Find where the given text appears and provide that cell's center as (X, Y) coordinate. 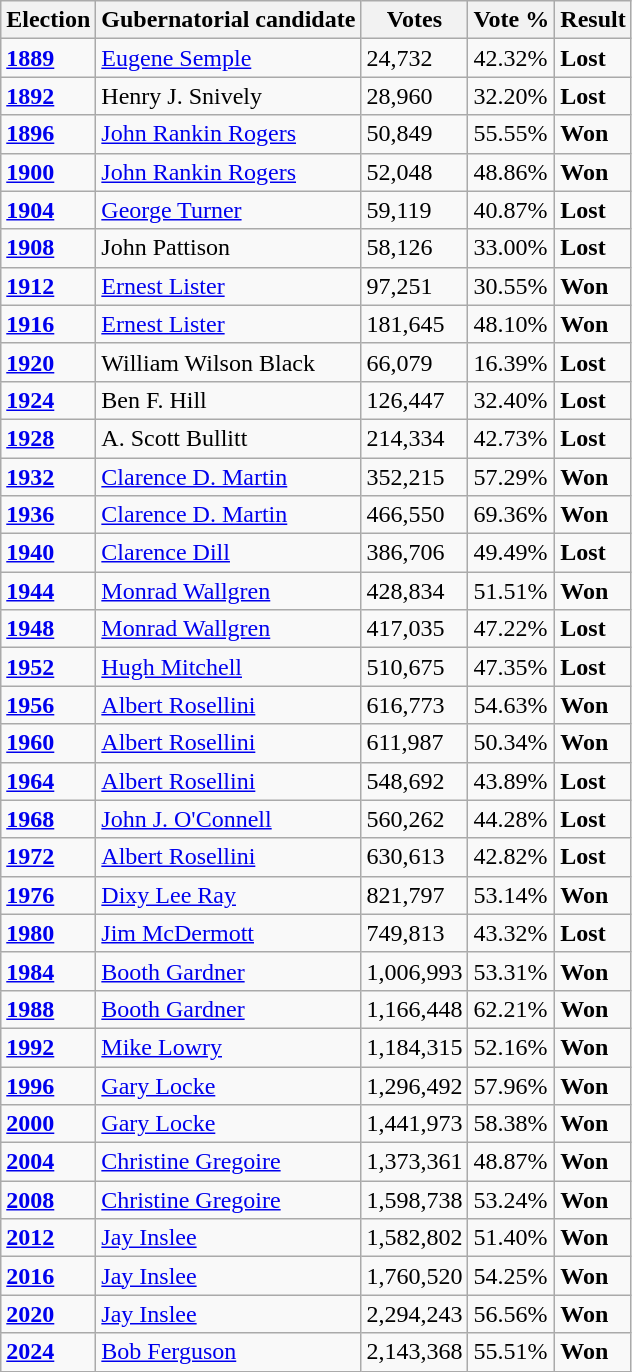
1900 (48, 172)
1,166,448 (414, 1009)
48.87% (512, 1162)
1968 (48, 819)
1964 (48, 781)
1889 (48, 58)
2008 (48, 1200)
1972 (48, 857)
Votes (414, 20)
Gubernatorial candidate (228, 20)
30.55% (512, 286)
58.38% (512, 1124)
181,645 (414, 324)
616,773 (414, 705)
2004 (48, 1162)
1956 (48, 705)
Jim McDermott (228, 933)
56.56% (512, 1314)
54.25% (512, 1276)
1,006,993 (414, 971)
William Wilson Black (228, 362)
126,447 (414, 400)
52.16% (512, 1047)
1984 (48, 971)
749,813 (414, 933)
1988 (48, 1009)
1,582,802 (414, 1238)
50.34% (512, 743)
1,184,315 (414, 1047)
George Turner (228, 210)
428,834 (414, 591)
2020 (48, 1314)
1960 (48, 743)
510,675 (414, 667)
1,598,738 (414, 1200)
1896 (48, 134)
Election (48, 20)
352,215 (414, 477)
2000 (48, 1124)
49.49% (512, 553)
630,613 (414, 857)
43.89% (512, 781)
1,760,520 (414, 1276)
Dixy Lee Ray (228, 895)
48.10% (512, 324)
Mike Lowry (228, 1047)
52,048 (414, 172)
2024 (48, 1352)
1948 (48, 629)
2012 (48, 1238)
560,262 (414, 819)
59,119 (414, 210)
1892 (48, 96)
55.55% (512, 134)
53.24% (512, 1200)
24,732 (414, 58)
66,079 (414, 362)
Henry J. Snively (228, 96)
1976 (48, 895)
1912 (48, 286)
466,550 (414, 515)
32.20% (512, 96)
Eugene Semple (228, 58)
1928 (48, 438)
1952 (48, 667)
57.96% (512, 1085)
2,294,243 (414, 1314)
42.73% (512, 438)
214,334 (414, 438)
53.14% (512, 895)
Hugh Mitchell (228, 667)
33.00% (512, 248)
47.22% (512, 629)
42.32% (512, 58)
Bob Ferguson (228, 1352)
1908 (48, 248)
386,706 (414, 553)
55.51% (512, 1352)
2016 (48, 1276)
1936 (48, 515)
44.28% (512, 819)
1944 (48, 591)
53.31% (512, 971)
1980 (48, 933)
42.82% (512, 857)
Ben F. Hill (228, 400)
1996 (48, 1085)
43.32% (512, 933)
Vote % (512, 20)
1992 (48, 1047)
548,692 (414, 781)
A. Scott Bullitt (228, 438)
28,960 (414, 96)
1920 (48, 362)
62.21% (512, 1009)
821,797 (414, 895)
1940 (48, 553)
1,296,492 (414, 1085)
32.40% (512, 400)
69.36% (512, 515)
1904 (48, 210)
58,126 (414, 248)
50,849 (414, 134)
16.39% (512, 362)
1932 (48, 477)
John Pattison (228, 248)
40.87% (512, 210)
Clarence Dill (228, 553)
1924 (48, 400)
John J. O'Connell (228, 819)
611,987 (414, 743)
54.63% (512, 705)
1916 (48, 324)
57.29% (512, 477)
Result (593, 20)
51.40% (512, 1238)
51.51% (512, 591)
1,373,361 (414, 1162)
47.35% (512, 667)
2,143,368 (414, 1352)
417,035 (414, 629)
1,441,973 (414, 1124)
97,251 (414, 286)
48.86% (512, 172)
